Find where the given text appears and provide that cell's center as [X, Y] coordinate. 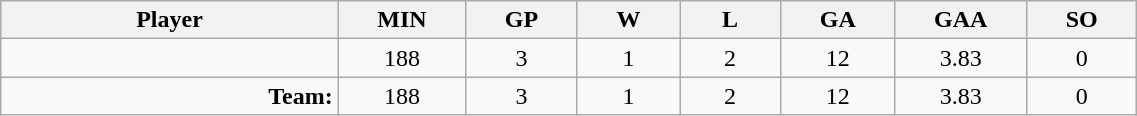
Player [170, 20]
W [628, 20]
SO [1081, 20]
Team: [170, 96]
L [730, 20]
GA [838, 20]
GAA [961, 20]
GP [522, 20]
MIN [402, 20]
